Extract the [X, Y] coordinate from the center of the cell holding the provided text.  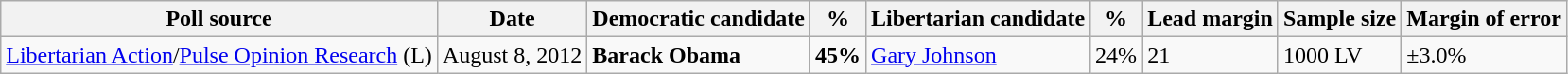
Libertarian candidate [978, 19]
August 8, 2012 [512, 55]
Sample size [1339, 19]
Poll source [219, 19]
Date [512, 19]
Barack Obama [699, 55]
21 [1211, 55]
Gary Johnson [978, 55]
Democratic candidate [699, 19]
Libertarian Action/Pulse Opinion Research (L) [219, 55]
45% [838, 55]
24% [1116, 55]
1000 LV [1339, 55]
±3.0% [1485, 55]
Lead margin [1211, 19]
Margin of error [1485, 19]
